Detect which cell encompasses the target text, then output its [x, y] center coordinate. 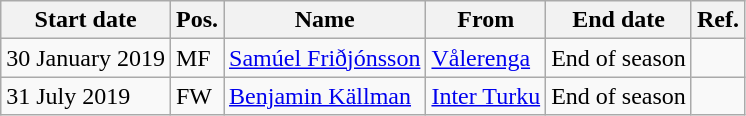
Start date [86, 20]
MF [196, 58]
30 January 2019 [86, 58]
Ref. [718, 20]
Samúel Friðjónsson [325, 58]
Name [325, 20]
Pos. [196, 20]
31 July 2019 [86, 96]
End date [619, 20]
From [486, 20]
Inter Turku [486, 96]
FW [196, 96]
Vålerenga [486, 58]
Benjamin Källman [325, 96]
